Identify which cell holds the provided text, then report its [X, Y] central coordinate. 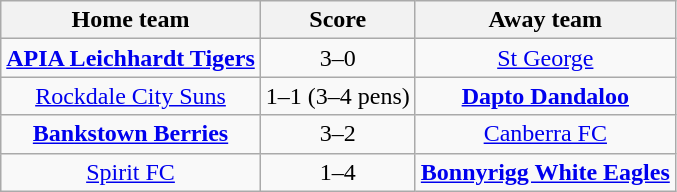
APIA Leichhardt Tigers [131, 58]
Dapto Dandaloo [545, 96]
3–0 [338, 58]
Rockdale City Suns [131, 96]
Home team [131, 20]
Bankstown Berries [131, 134]
1–4 [338, 172]
Score [338, 20]
Away team [545, 20]
St George [545, 58]
Canberra FC [545, 134]
3–2 [338, 134]
Spirit FC [131, 172]
1–1 (3–4 pens) [338, 96]
Bonnyrigg White Eagles [545, 172]
